Extract the [X, Y] coordinate from the center of the cell holding the provided text.  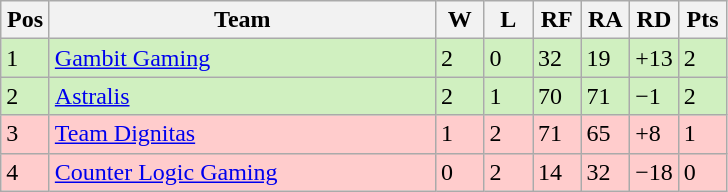
RA [606, 20]
65 [606, 134]
70 [556, 96]
Pos [26, 20]
Astralis [242, 96]
W [460, 20]
L [508, 20]
−1 [654, 96]
14 [556, 172]
RD [654, 20]
RF [556, 20]
3 [26, 134]
Team [242, 20]
Counter Logic Gaming [242, 172]
+8 [654, 134]
19 [606, 58]
Gambit Gaming [242, 58]
Team Dignitas [242, 134]
4 [26, 172]
Pts [702, 20]
−18 [654, 172]
+13 [654, 58]
